Extract the (x, y) coordinate from the center of the cell holding the provided text.  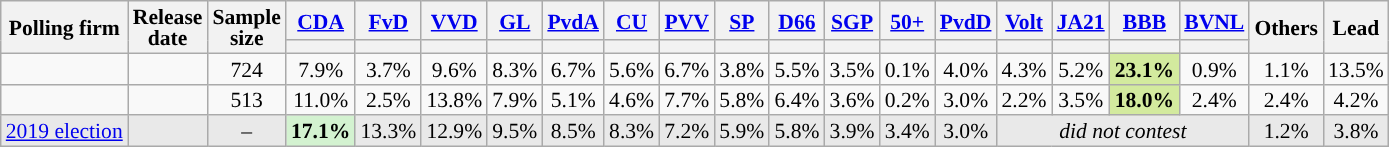
3.9% (852, 132)
SP (742, 20)
BVNL (1214, 20)
Samplesize (246, 27)
JA21 (1081, 20)
Releasedate (168, 27)
2.2% (1024, 100)
BBB (1144, 20)
– (246, 132)
1.2% (1286, 132)
Polling firm (64, 27)
5.6% (632, 68)
2019 election (64, 132)
CU (632, 20)
13.8% (454, 100)
FvD (388, 20)
8.5% (573, 132)
18.0% (1144, 100)
4.3% (1024, 68)
D66 (796, 20)
PvdA (573, 20)
23.1% (1144, 68)
7.7% (686, 100)
6.4% (796, 100)
5.9% (742, 132)
13.5% (1356, 68)
3.7% (388, 68)
5.5% (796, 68)
5.2% (1081, 68)
0.2% (908, 100)
11.0% (320, 100)
9.6% (454, 68)
5.1% (573, 100)
Lead (1356, 27)
513 (246, 100)
Others (1286, 27)
7.2% (686, 132)
VVD (454, 20)
GL (514, 20)
4.0% (966, 68)
13.3% (388, 132)
CDA (320, 20)
17.1% (320, 132)
50+ (908, 20)
1.1% (1286, 68)
12.9% (454, 132)
0.1% (908, 68)
0.9% (1214, 68)
4.2% (1356, 100)
3.6% (852, 100)
SGP (852, 20)
Volt (1024, 20)
PVV (686, 20)
724 (246, 68)
3.4% (908, 132)
4.6% (632, 100)
9.5% (514, 132)
did not contest (1122, 132)
2.5% (388, 100)
PvdD (966, 20)
